For the text-containing cell, return its midpoint in [x, y] coordinate format. 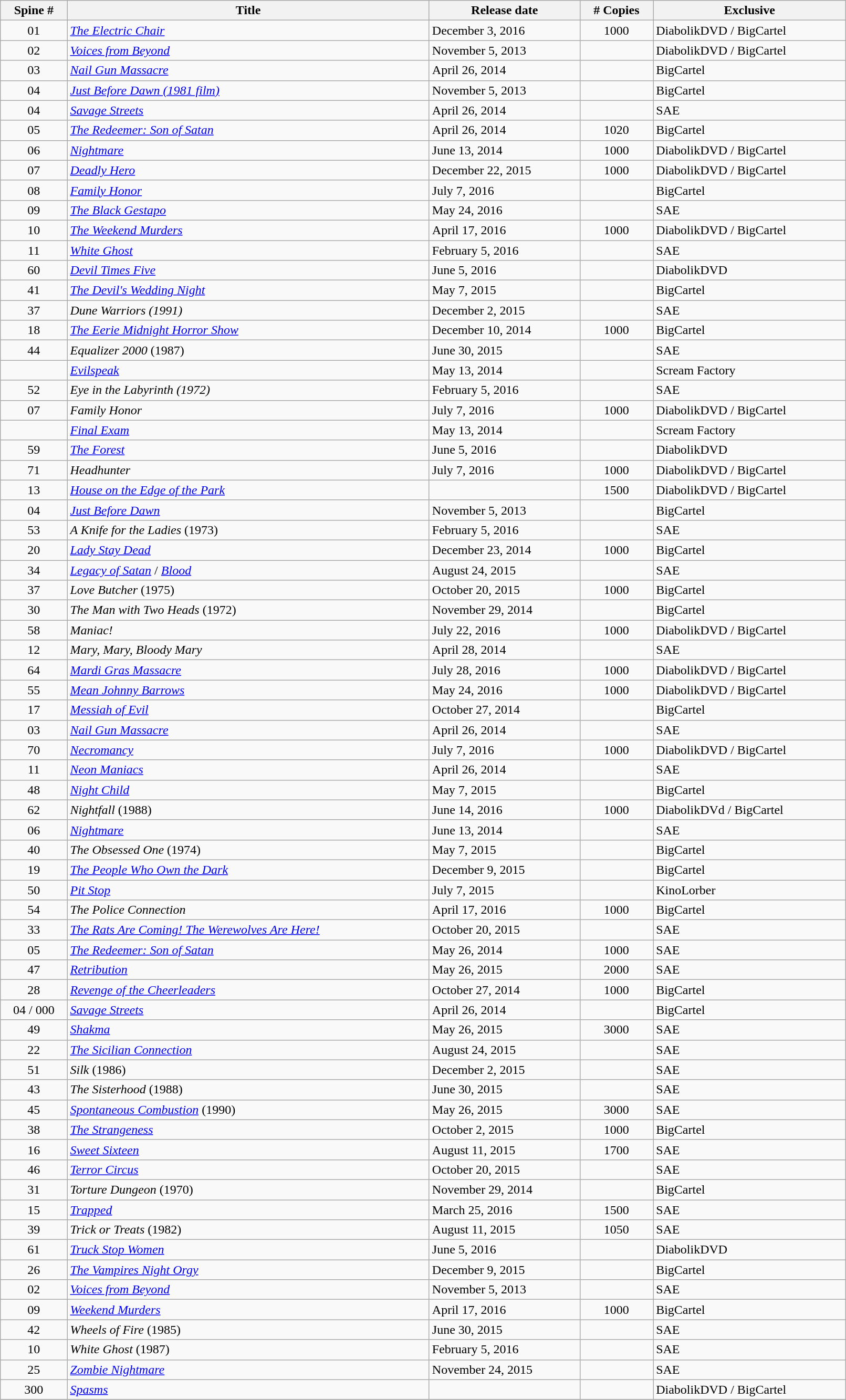
52 [34, 390]
58 [34, 630]
The Sisterhood (1988) [248, 1090]
The Eerie Midnight Horror Show [248, 330]
Title [248, 11]
54 [34, 910]
08 [34, 190]
Necromancy [248, 750]
Headhunter [248, 470]
Spasms [248, 1389]
Trapped [248, 1209]
20 [34, 550]
Silk (1986) [248, 1070]
The Strangeness [248, 1130]
62 [34, 810]
50 [34, 890]
01 [34, 30]
Maniac! [248, 630]
Final Exam [248, 430]
18 [34, 330]
A Knife for the Ladies (1973) [248, 530]
December 3, 2016 [504, 30]
42 [34, 1330]
Retribution [248, 970]
Nightfall (1988) [248, 810]
59 [34, 450]
51 [34, 1070]
Trick or Treats (1982) [248, 1230]
17 [34, 710]
70 [34, 750]
Torture Dungeon (1970) [248, 1189]
Just Before Dawn (1981 film) [248, 90]
71 [34, 470]
The People Who Own the Dark [248, 870]
Truck Stop Women [248, 1250]
Night Child [248, 790]
Legacy of Satan / Blood [248, 570]
53 [34, 530]
Lady Stay Dead [248, 550]
Evilspeak [248, 370]
November 24, 2015 [504, 1370]
The Devil's Wedding Night [248, 290]
The Vampires Night Orgy [248, 1270]
Weekend Murders [248, 1310]
44 [34, 350]
December 22, 2015 [504, 170]
Pit Stop [248, 890]
Terror Circus [248, 1169]
04 / 000 [34, 1010]
Just Before Dawn [248, 510]
The Man with Two Heads (1972) [248, 610]
# Copies [617, 11]
White Ghost [248, 250]
Messiah of Evil [248, 710]
49 [34, 1030]
July 22, 2016 [504, 630]
Revenge of the Cheerleaders [248, 990]
White Ghost (1987) [248, 1350]
The Forest [248, 450]
30 [34, 610]
The Obsessed One (1974) [248, 850]
12 [34, 650]
41 [34, 290]
46 [34, 1169]
The Rats Are Coming! The Werewolves Are Here! [248, 930]
Dune Warriors (1991) [248, 310]
April 28, 2014 [504, 650]
39 [34, 1230]
The Weekend Murders [248, 230]
Spine # [34, 11]
25 [34, 1370]
Deadly Hero [248, 170]
45 [34, 1110]
Equalizer 2000 (1987) [248, 350]
61 [34, 1250]
13 [34, 490]
15 [34, 1209]
December 10, 2014 [504, 330]
October 2, 2015 [504, 1130]
The Black Gestapo [248, 210]
December 23, 2014 [504, 550]
House on the Edge of the Park [248, 490]
38 [34, 1130]
22 [34, 1050]
Wheels of Fire (1985) [248, 1330]
Release date [504, 11]
Shakma [248, 1030]
Zombie Nightmare [248, 1370]
Mardi Gras Massacre [248, 670]
Exclusive [750, 11]
Mary, Mary, Bloody Mary [248, 650]
40 [34, 850]
28 [34, 990]
2000 [617, 970]
Neon Maniacs [248, 770]
The Electric Chair [248, 30]
16 [34, 1150]
March 25, 2016 [504, 1209]
KinoLorber [750, 890]
The Police Connection [248, 910]
Love Butcher (1975) [248, 590]
300 [34, 1389]
33 [34, 930]
May 26, 2014 [504, 950]
Mean Johnny Barrows [248, 690]
Devil Times Five [248, 270]
Spontaneous Combustion (1990) [248, 1110]
60 [34, 270]
The Sicilian Connection [248, 1050]
26 [34, 1270]
34 [34, 570]
31 [34, 1189]
55 [34, 690]
July 7, 2015 [504, 890]
1020 [617, 130]
July 28, 2016 [504, 670]
June 14, 2016 [504, 810]
1050 [617, 1230]
19 [34, 870]
Eye in the Labyrinth (1972) [248, 390]
64 [34, 670]
48 [34, 790]
Sweet Sixteen [248, 1150]
DiabolikDVd / BigCartel [750, 810]
1700 [617, 1150]
47 [34, 970]
43 [34, 1090]
